Identify which cell holds the provided text, then report its [x, y] central coordinate. 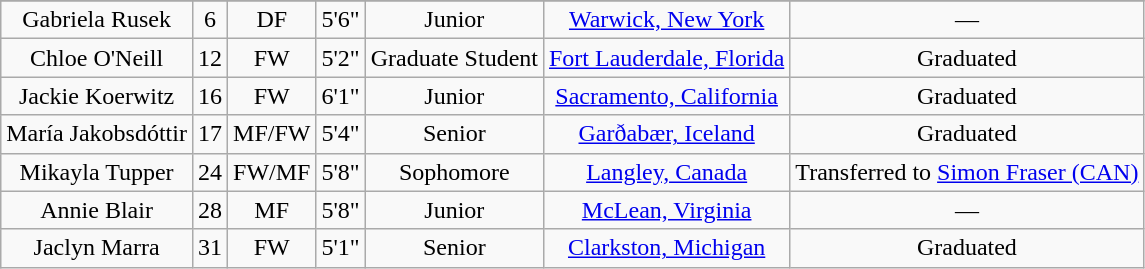
Clarkston, Michigan [666, 248]
Fort Lauderdale, Florida [666, 58]
MF [272, 210]
Sophomore [454, 172]
FW/MF [272, 172]
Mikayla Tupper [97, 172]
Annie Blair [97, 210]
31 [210, 248]
DF [272, 20]
5'6" [340, 20]
Gabriela Rusek [97, 20]
28 [210, 210]
Sacramento, California [666, 96]
Jaclyn Marra [97, 248]
MF/FW [272, 134]
McLean, Virginia [666, 210]
Garðabær, Iceland [666, 134]
Chloe O'Neill [97, 58]
Langley, Canada [666, 172]
6 [210, 20]
Warwick, New York [666, 20]
6'1" [340, 96]
5'1" [340, 248]
12 [210, 58]
17 [210, 134]
Transferred to Simon Fraser (CAN) [967, 172]
Jackie Koerwitz [97, 96]
Graduate Student [454, 58]
16 [210, 96]
5'4" [340, 134]
5'2" [340, 58]
24 [210, 172]
María Jakobsdóttir [97, 134]
